Scan for the cell matching the given text and deliver its [x, y] coordinate at center. 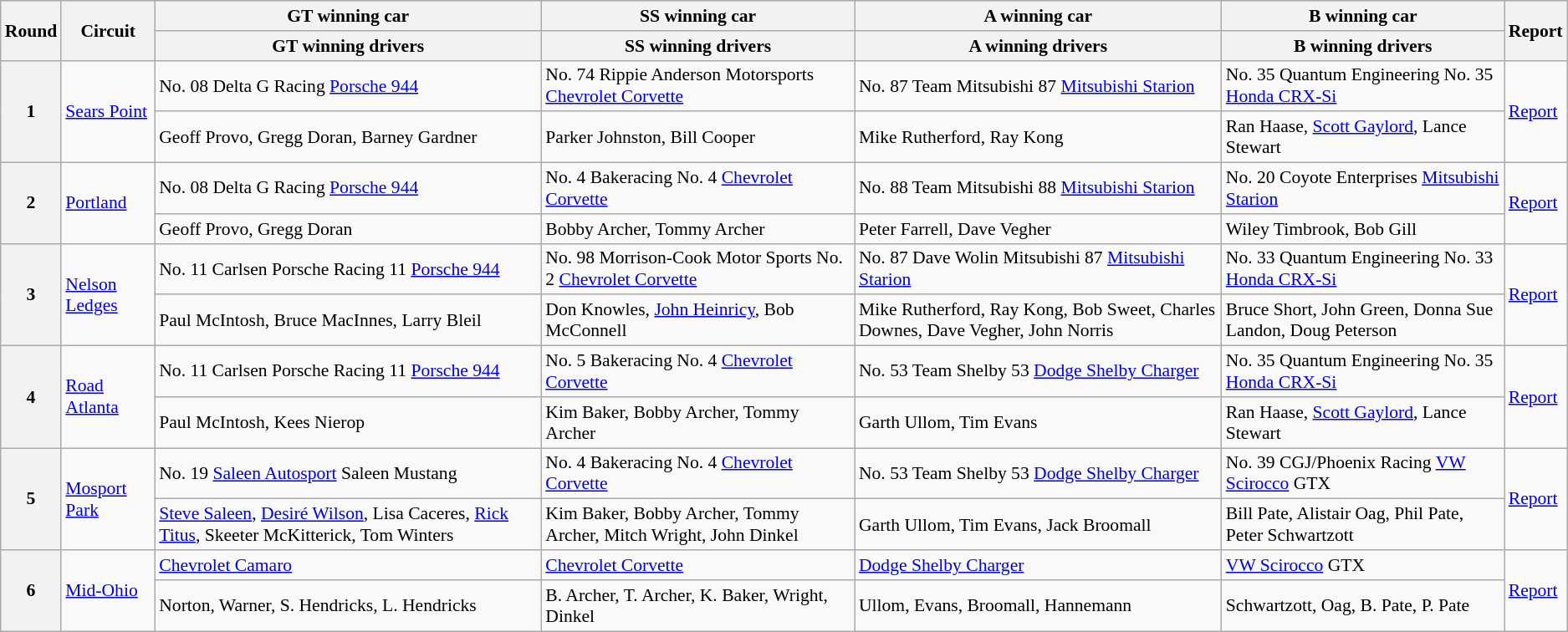
A winning car [1039, 16]
No. 5 Bakeracing No. 4 Chevrolet Corvette [697, 371]
Mosport Park [108, 499]
3 [32, 294]
5 [32, 499]
Chevrolet Corvette [697, 565]
No. 39 CGJ/Phoenix Racing VW Scirocco GTX [1363, 473]
B winning drivers [1363, 46]
Ullom, Evans, Broomall, Hannemann [1039, 605]
Paul McIntosh, Kees Nierop [348, 423]
No. 98 Morrison-Cook Motor Sports No. 2 Chevrolet Corvette [697, 269]
Mike Rutherford, Ray Kong, Bob Sweet, Charles Downes, Dave Vegher, John Norris [1039, 321]
2 [32, 204]
Sears Point [108, 111]
Road Atlanta [108, 397]
Geoff Provo, Gregg Doran [348, 229]
Mike Rutherford, Ray Kong [1039, 137]
Garth Ullom, Tim Evans, Jack Broomall [1039, 525]
1 [32, 111]
No. 19 Saleen Autosport Saleen Mustang [348, 473]
Norton, Warner, S. Hendricks, L. Hendricks [348, 605]
Circuit [108, 30]
6 [32, 590]
SS winning car [697, 16]
Bruce Short, John Green, Donna Sue Landon, Doug Peterson [1363, 321]
Don Knowles, John Heinricy, Bob McConnell [697, 321]
Bill Pate, Alistair Oag, Phil Pate, Peter Schwartzott [1363, 525]
SS winning drivers [697, 46]
Dodge Shelby Charger [1039, 565]
No. 88 Team Mitsubishi 88 Mitsubishi Starion [1039, 189]
Bobby Archer, Tommy Archer [697, 229]
No. 87 Dave Wolin Mitsubishi 87 Mitsubishi Starion [1039, 269]
Portland [108, 204]
Paul McIntosh, Bruce MacInnes, Larry Bleil [348, 321]
Wiley Timbrook, Bob Gill [1363, 229]
No. 87 Team Mitsubishi 87 Mitsubishi Starion [1039, 85]
VW Scirocco GTX [1363, 565]
B. Archer, T. Archer, K. Baker, Wright, Dinkel [697, 605]
B winning car [1363, 16]
Chevrolet Camaro [348, 565]
A winning drivers [1039, 46]
No. 33 Quantum Engineering No. 33 Honda CRX-Si [1363, 269]
Nelson Ledges [108, 294]
No. 74 Rippie Anderson Motorsports Chevrolet Corvette [697, 85]
Round [32, 30]
Garth Ullom, Tim Evans [1039, 423]
GT winning drivers [348, 46]
GT winning car [348, 16]
Geoff Provo, Gregg Doran, Barney Gardner [348, 137]
Kim Baker, Bobby Archer, Tommy Archer, Mitch Wright, John Dinkel [697, 525]
4 [32, 397]
Schwartzott, Oag, B. Pate, P. Pate [1363, 605]
Parker Johnston, Bill Cooper [697, 137]
No. 20 Coyote Enterprises Mitsubishi Starion [1363, 189]
Peter Farrell, Dave Vegher [1039, 229]
Steve Saleen, Desiré Wilson, Lisa Caceres, Rick Titus, Skeeter McKitterick, Tom Winters [348, 525]
Mid-Ohio [108, 590]
Kim Baker, Bobby Archer, Tommy Archer [697, 423]
